Return [x, y] of the center of cell containing provided text 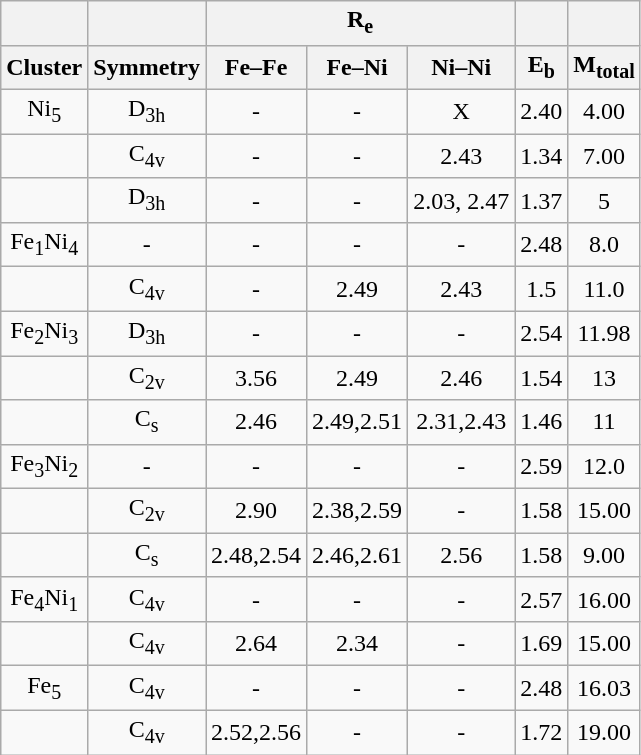
11 [604, 422]
2.46,2.61 [358, 555]
8.0 [604, 244]
2.59 [542, 466]
4.00 [604, 111]
1.46 [542, 422]
1.54 [542, 378]
Fe–Ni [358, 67]
5 [604, 200]
2.38,2.59 [358, 511]
11.0 [604, 289]
2.49,2.51 [358, 422]
X [462, 111]
16.03 [604, 688]
1.72 [542, 732]
Eb [542, 67]
Symmetry [147, 67]
1.37 [542, 200]
Ni5 [44, 111]
Fe1Ni4 [44, 244]
2.56 [462, 555]
2.57 [542, 599]
2.34 [358, 644]
9.00 [604, 555]
7.00 [604, 156]
2.54 [542, 333]
2.90 [256, 511]
Fe4Ni1 [44, 599]
Fe3Ni2 [44, 466]
2.40 [542, 111]
2.03, 2.47 [462, 200]
2.64 [256, 644]
16.00 [604, 599]
2.31,2.43 [462, 422]
Cluster [44, 67]
19.00 [604, 732]
Mtotal [604, 67]
Fe5 [44, 688]
1.69 [542, 644]
Ni–Ni [462, 67]
3.56 [256, 378]
Re [360, 23]
Fe2Ni3 [44, 333]
2.52,2.56 [256, 732]
1.5 [542, 289]
13 [604, 378]
Fe–Fe [256, 67]
1.34 [542, 156]
2.48,2.54 [256, 555]
12.0 [604, 466]
11.98 [604, 333]
